Provide the (X, Y) coordinate of the cell's center where the given text is located.  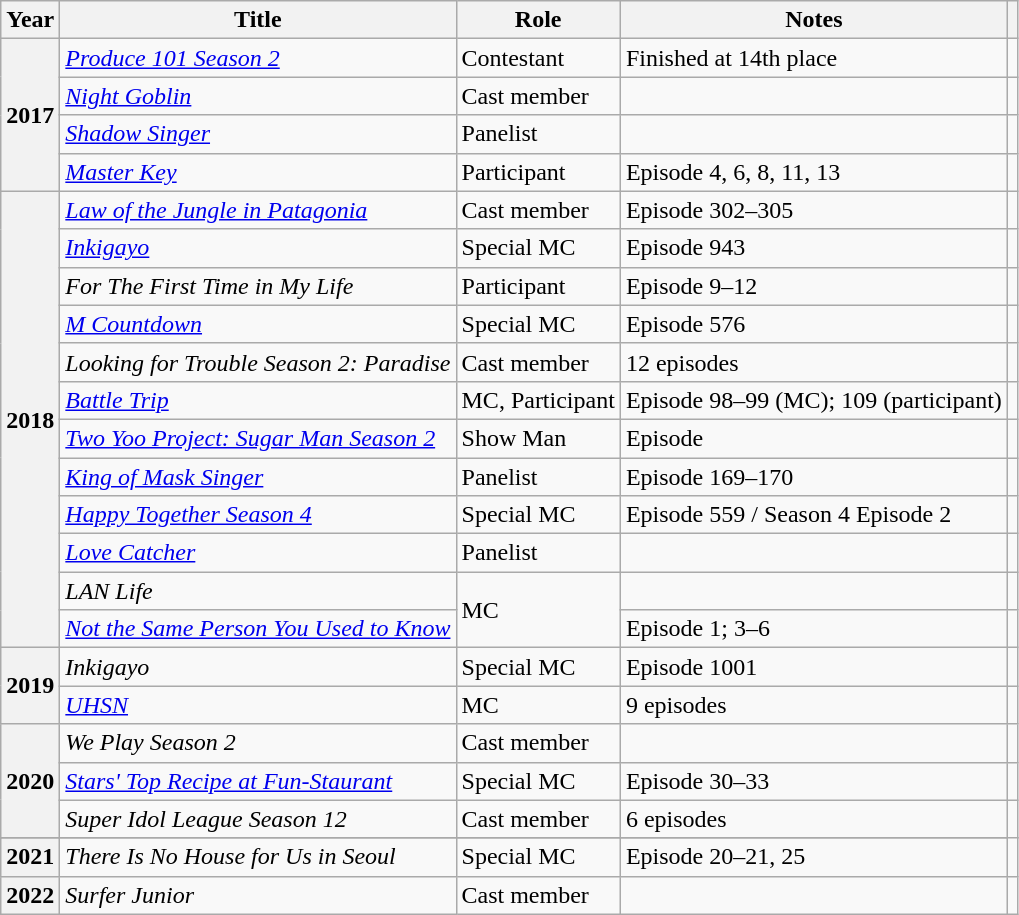
Produce 101 Season 2 (258, 58)
Episode 98–99 (MC); 109 (participant) (814, 400)
Master Key (258, 172)
Title (258, 20)
Love Catcher (258, 553)
2021 (30, 857)
Episode 30–33 (814, 781)
Contestant (538, 58)
UHSN (258, 705)
2022 (30, 895)
Episode 9–12 (814, 286)
For The First Time in My Life (258, 286)
Episode (814, 438)
Episode 302–305 (814, 210)
There Is No House for Us in Seoul (258, 857)
Show Man (538, 438)
9 episodes (814, 705)
12 episodes (814, 362)
2017 (30, 115)
2018 (30, 420)
Surfer Junior (258, 895)
Episode 4, 6, 8, 11, 13 (814, 172)
Happy Together Season 4 (258, 515)
6 episodes (814, 819)
Episode 943 (814, 248)
Role (538, 20)
MC, Participant (538, 400)
Episode 1001 (814, 667)
Shadow Singer (258, 134)
LAN Life (258, 591)
We Play Season 2 (258, 743)
Night Goblin (258, 96)
Battle Trip (258, 400)
Episode 169–170 (814, 477)
Episode 576 (814, 324)
M Countdown (258, 324)
Episode 20–21, 25 (814, 857)
2020 (30, 781)
Not the Same Person You Used to Know (258, 629)
Year (30, 20)
Super Idol League Season 12 (258, 819)
King of Mask Singer (258, 477)
Stars' Top Recipe at Fun-Staurant (258, 781)
Notes (814, 20)
Episode 1; 3–6 (814, 629)
Episode 559 / Season 4 Episode 2 (814, 515)
Looking for Trouble Season 2: Paradise (258, 362)
Finished at 14th place (814, 58)
Two Yoo Project: Sugar Man Season 2 (258, 438)
Law of the Jungle in Patagonia (258, 210)
2019 (30, 686)
